Search for the cell housing the specified text and yield its [X, Y] center coordinate. 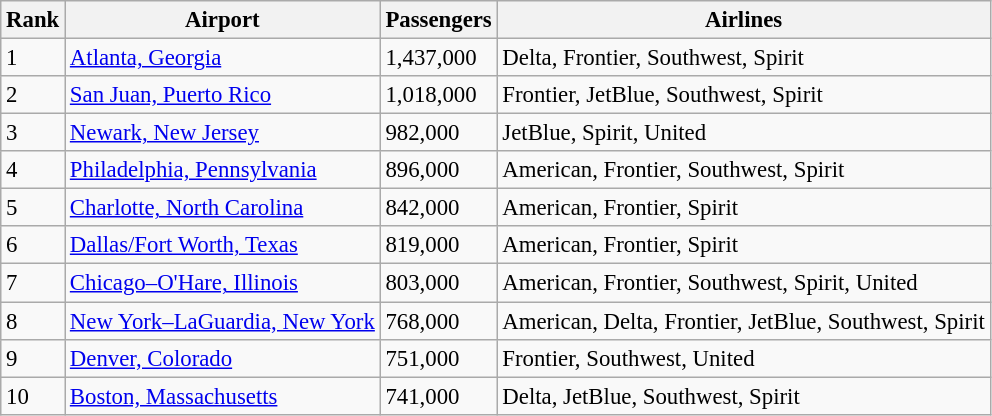
Boston, Massachusetts [223, 396]
768,000 [438, 321]
JetBlue, Spirit, United [744, 133]
San Juan, Puerto Rico [223, 95]
New York–LaGuardia, New York [223, 321]
8 [33, 321]
Delta, JetBlue, Southwest, Spirit [744, 396]
751,000 [438, 358]
6 [33, 245]
Newark, New Jersey [223, 133]
Frontier, JetBlue, Southwest, Spirit [744, 95]
Frontier, Southwest, United [744, 358]
819,000 [438, 245]
Chicago–O'Hare, Illinois [223, 283]
5 [33, 208]
10 [33, 396]
American, Frontier, Southwest, Spirit, United [744, 283]
American, Delta, Frontier, JetBlue, Southwest, Spirit [744, 321]
982,000 [438, 133]
7 [33, 283]
4 [33, 170]
Delta, Frontier, Southwest, Spirit [744, 58]
9 [33, 358]
803,000 [438, 283]
741,000 [438, 396]
Dallas/Fort Worth, Texas [223, 245]
American, Frontier, Southwest, Spirit [744, 170]
2 [33, 95]
1 [33, 58]
Airport [223, 20]
842,000 [438, 208]
Denver, Colorado [223, 358]
Philadelphia, Pennsylvania [223, 170]
896,000 [438, 170]
Atlanta, Georgia [223, 58]
3 [33, 133]
1,018,000 [438, 95]
Rank [33, 20]
Passengers [438, 20]
Charlotte, North Carolina [223, 208]
Airlines [744, 20]
1,437,000 [438, 58]
